Provide the (x, y) coordinate of the cell's center where the given text is located.  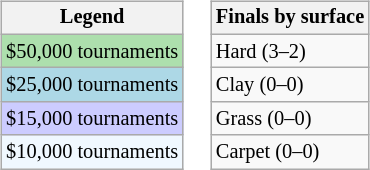
$15,000 tournaments (92, 119)
Clay (0–0) (290, 85)
Legend (92, 18)
Hard (3–2) (290, 51)
Finals by surface (290, 18)
Grass (0–0) (290, 119)
$25,000 tournaments (92, 85)
$10,000 tournaments (92, 152)
$50,000 tournaments (92, 51)
Carpet (0–0) (290, 152)
